Determine the (x, y) coordinate at the center of the cell enclosing the given text.  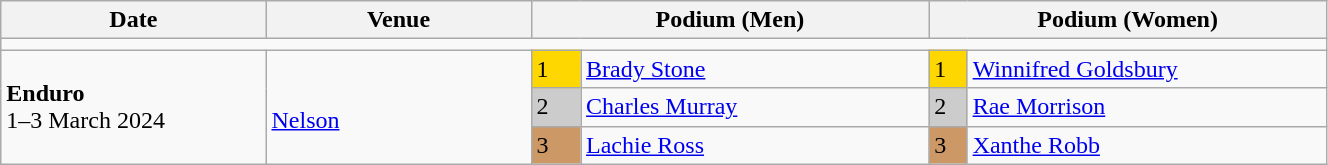
Podium (Women) (1128, 20)
Xanthe Robb (1146, 145)
Venue (398, 20)
Rae Morrison (1146, 107)
Date (134, 20)
Brady Stone (755, 69)
Charles Murray (755, 107)
Winnifred Goldsbury (1146, 69)
Lachie Ross (755, 145)
Enduro 1–3 March 2024 (134, 107)
Nelson (398, 107)
Podium (Men) (730, 20)
